Search for the cell housing the specified text and yield its (x, y) center coordinate. 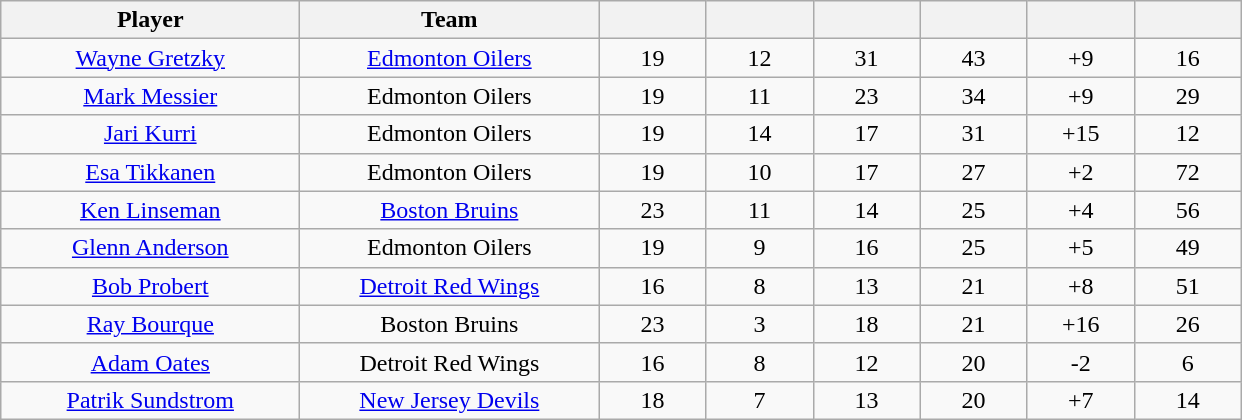
Player (150, 20)
27 (974, 172)
New Jersey Devils (450, 400)
51 (1188, 286)
6 (1188, 362)
Patrik Sundstrom (150, 400)
Team (450, 20)
26 (1188, 324)
49 (1188, 248)
Ray Bourque (150, 324)
+7 (1080, 400)
3 (760, 324)
Adam Oates (150, 362)
Mark Messier (150, 96)
Esa Tikkanen (150, 172)
Ken Linseman (150, 210)
7 (760, 400)
Wayne Gretzky (150, 58)
56 (1188, 210)
72 (1188, 172)
34 (974, 96)
+2 (1080, 172)
+8 (1080, 286)
Glenn Anderson (150, 248)
43 (974, 58)
+16 (1080, 324)
Bob Probert (150, 286)
29 (1188, 96)
9 (760, 248)
+15 (1080, 134)
+5 (1080, 248)
-2 (1080, 362)
+4 (1080, 210)
10 (760, 172)
Jari Kurri (150, 134)
